Determine the (x, y) coordinate at the center of the cell enclosing the given text.  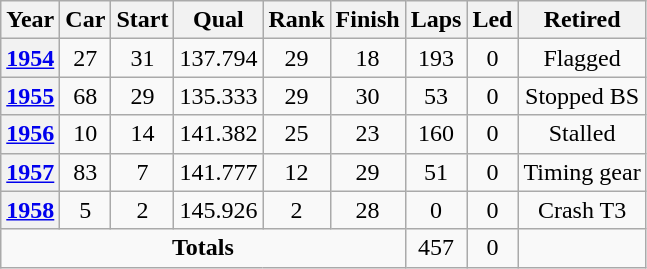
31 (142, 58)
Retired (582, 20)
Flagged (582, 58)
12 (296, 172)
135.333 (218, 96)
1958 (30, 210)
7 (142, 172)
457 (436, 248)
Stalled (582, 134)
5 (86, 210)
27 (86, 58)
18 (368, 58)
Qual (218, 20)
1957 (30, 172)
1955 (30, 96)
Timing gear (582, 172)
137.794 (218, 58)
Laps (436, 20)
Year (30, 20)
Rank (296, 20)
Finish (368, 20)
Start (142, 20)
160 (436, 134)
83 (86, 172)
193 (436, 58)
14 (142, 134)
25 (296, 134)
10 (86, 134)
1956 (30, 134)
1954 (30, 58)
28 (368, 210)
Led (492, 20)
145.926 (218, 210)
Totals (203, 248)
30 (368, 96)
53 (436, 96)
23 (368, 134)
Stopped BS (582, 96)
141.382 (218, 134)
Car (86, 20)
68 (86, 96)
51 (436, 172)
Crash T3 (582, 210)
141.777 (218, 172)
